Return [x, y] of the center of cell containing provided text 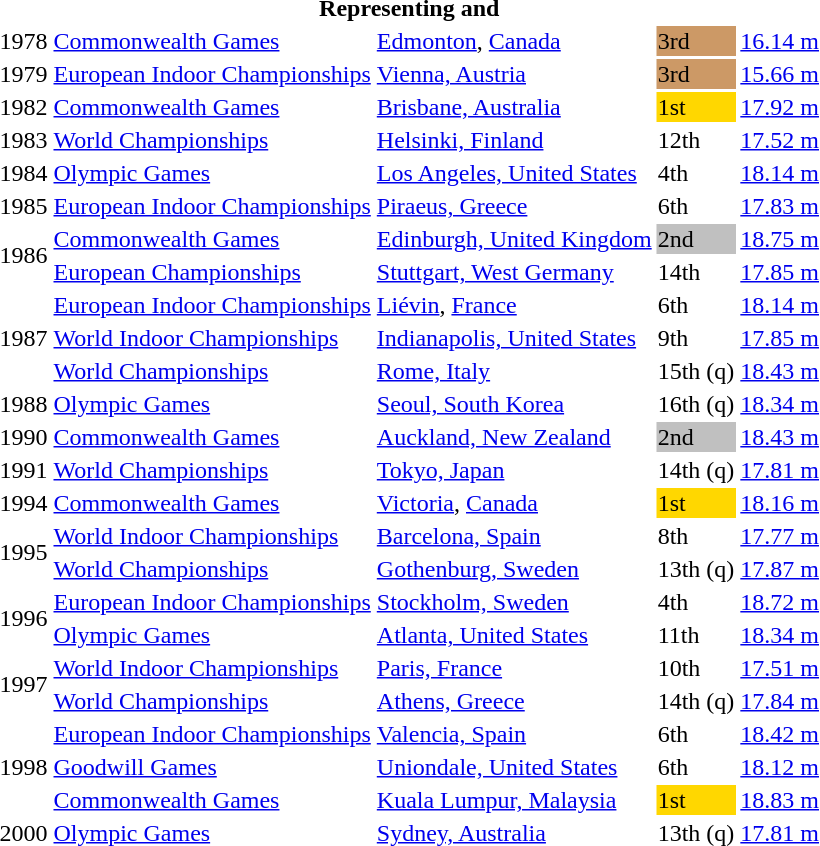
Brisbane, Australia [514, 107]
16th (q) [696, 404]
Stockholm, Sweden [514, 602]
Auckland, New Zealand [514, 437]
8th [696, 536]
Vienna, Austria [514, 74]
Helsinki, Finland [514, 140]
Gothenburg, Sweden [514, 569]
Barcelona, Spain [514, 536]
Indianapolis, United States [514, 338]
Rome, Italy [514, 371]
9th [696, 338]
Piraeus, Greece [514, 206]
Liévin, France [514, 305]
Seoul, South Korea [514, 404]
Victoria, Canada [514, 503]
Uniondale, United States [514, 767]
Edinburgh, United Kingdom [514, 239]
Goodwill Games [212, 767]
Stuttgart, West Germany [514, 272]
11th [696, 635]
Los Angeles, United States [514, 173]
13th (q) [696, 569]
10th [696, 668]
Valencia, Spain [514, 734]
14th [696, 272]
Paris, France [514, 668]
15th (q) [696, 371]
Atlanta, United States [514, 635]
Tokyo, Japan [514, 470]
12th [696, 140]
Kuala Lumpur, Malaysia [514, 800]
Edmonton, Canada [514, 41]
Athens, Greece [514, 701]
European Championships [212, 272]
